Scan for the cell matching the given text and deliver its (x, y) coordinate at center. 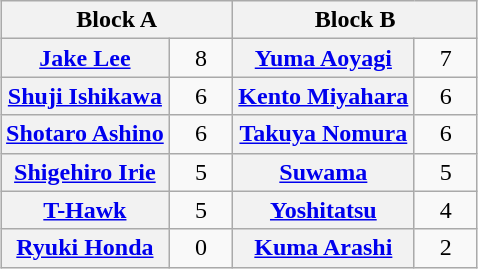
2 (446, 248)
7 (446, 58)
Shotaro Ashino (86, 134)
Kento Miyahara (324, 96)
4 (446, 210)
Jake Lee (86, 58)
Ryuki Honda (86, 248)
Takuya Nomura (324, 134)
T-Hawk (86, 210)
Block A (117, 20)
Shigehiro Irie (86, 172)
Yuma Aoyagi (324, 58)
Block B (356, 20)
0 (201, 248)
Suwama (324, 172)
Shuji Ishikawa (86, 96)
8 (201, 58)
Kuma Arashi (324, 248)
Yoshitatsu (324, 210)
